Extract the (x, y) coordinate from the center of the cell holding the provided text.  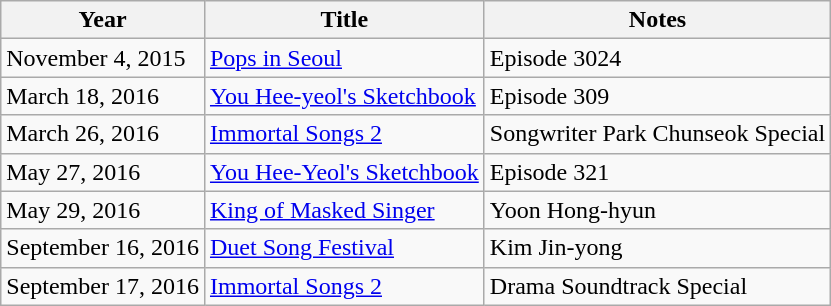
Yoon Hong-hyun (657, 210)
Duet Song Festival (344, 248)
Pops in Seoul (344, 58)
Episode 3024 (657, 58)
March 26, 2016 (103, 134)
September 16, 2016 (103, 248)
You Hee-yeol's Sketchbook (344, 96)
Notes (657, 20)
November 4, 2015 (103, 58)
May 29, 2016 (103, 210)
Title (344, 20)
Year (103, 20)
May 27, 2016 (103, 172)
You Hee-Yeol's Sketchbook (344, 172)
Kim Jin-yong (657, 248)
Songwriter Park Chunseok Special (657, 134)
March 18, 2016 (103, 96)
Episode 321 (657, 172)
Episode 309 (657, 96)
Drama Soundtrack Special (657, 286)
September 17, 2016 (103, 286)
King of Masked Singer (344, 210)
